Capture the cell that displays the provided text and extract its (x, y) central coordinate. 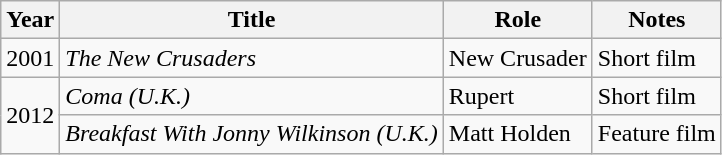
Feature film (656, 134)
The New Crusaders (252, 58)
Notes (656, 20)
2012 (30, 115)
Title (252, 20)
New Crusader (518, 58)
Role (518, 20)
2001 (30, 58)
Year (30, 20)
Rupert (518, 96)
Breakfast With Jonny Wilkinson (U.K.) (252, 134)
Matt Holden (518, 134)
Coma (U.K.) (252, 96)
